For the text-containing cell, return its midpoint in [X, Y] coordinate format. 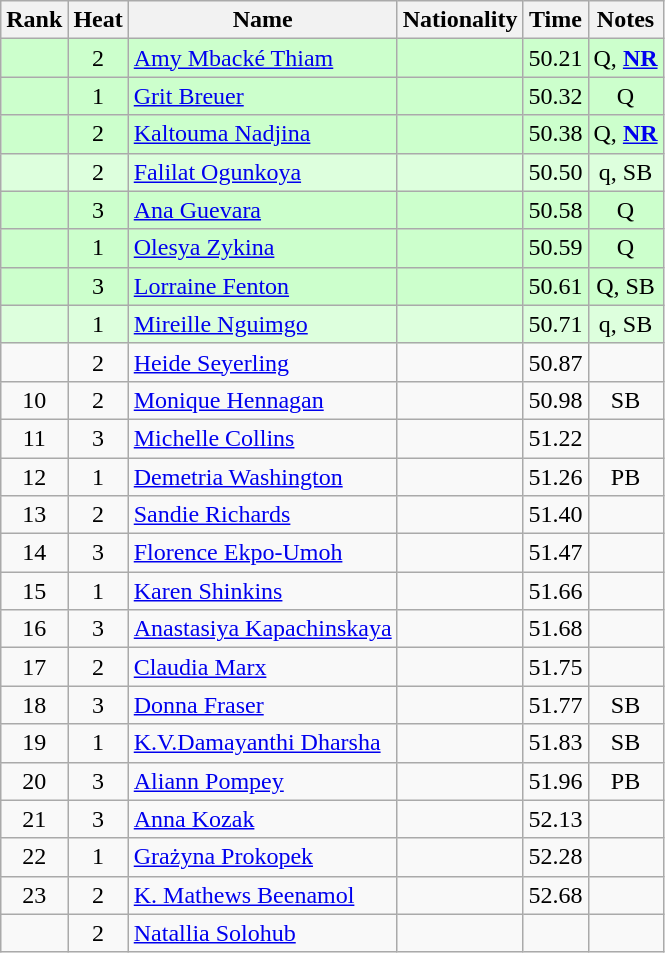
11 [34, 438]
Rank [34, 20]
23 [34, 895]
50.59 [556, 248]
50.87 [556, 362]
Michelle Collins [262, 438]
Falilat Ogunkoya [262, 172]
Claudia Marx [262, 667]
51.75 [556, 667]
Anna Kozak [262, 819]
51.22 [556, 438]
51.40 [556, 515]
13 [34, 515]
51.96 [556, 781]
12 [34, 477]
Anastasiya Kapachinskaya [262, 629]
K. Mathews Beenamol [262, 895]
Heide Seyerling [262, 362]
Grażyna Prokopek [262, 857]
50.21 [556, 58]
Aliann Pompey [262, 781]
21 [34, 819]
52.28 [556, 857]
18 [34, 705]
Olesya Zykina [262, 248]
K.V.Damayanthi Dharsha [262, 743]
50.32 [556, 96]
50.61 [556, 286]
50.50 [556, 172]
Monique Hennagan [262, 400]
19 [34, 743]
Time [556, 20]
Donna Fraser [262, 705]
Natallia Solohub [262, 933]
Heat [98, 20]
22 [34, 857]
Demetria Washington [262, 477]
50.98 [556, 400]
Nationality [460, 20]
15 [34, 591]
Name [262, 20]
17 [34, 667]
Karen Shinkins [262, 591]
51.77 [556, 705]
51.66 [556, 591]
Notes [626, 20]
50.58 [556, 210]
50.38 [556, 134]
52.68 [556, 895]
Ana Guevara [262, 210]
Q, SB [626, 286]
Kaltouma Nadjina [262, 134]
50.71 [556, 324]
Sandie Richards [262, 515]
51.26 [556, 477]
Grit Breuer [262, 96]
Mireille Nguimgo [262, 324]
Florence Ekpo-Umoh [262, 553]
51.83 [556, 743]
14 [34, 553]
16 [34, 629]
10 [34, 400]
52.13 [556, 819]
51.68 [556, 629]
51.47 [556, 553]
20 [34, 781]
Lorraine Fenton [262, 286]
Amy Mbacké Thiam [262, 58]
